Locate the cell with the specified text and output its (X, Y) center coordinate. 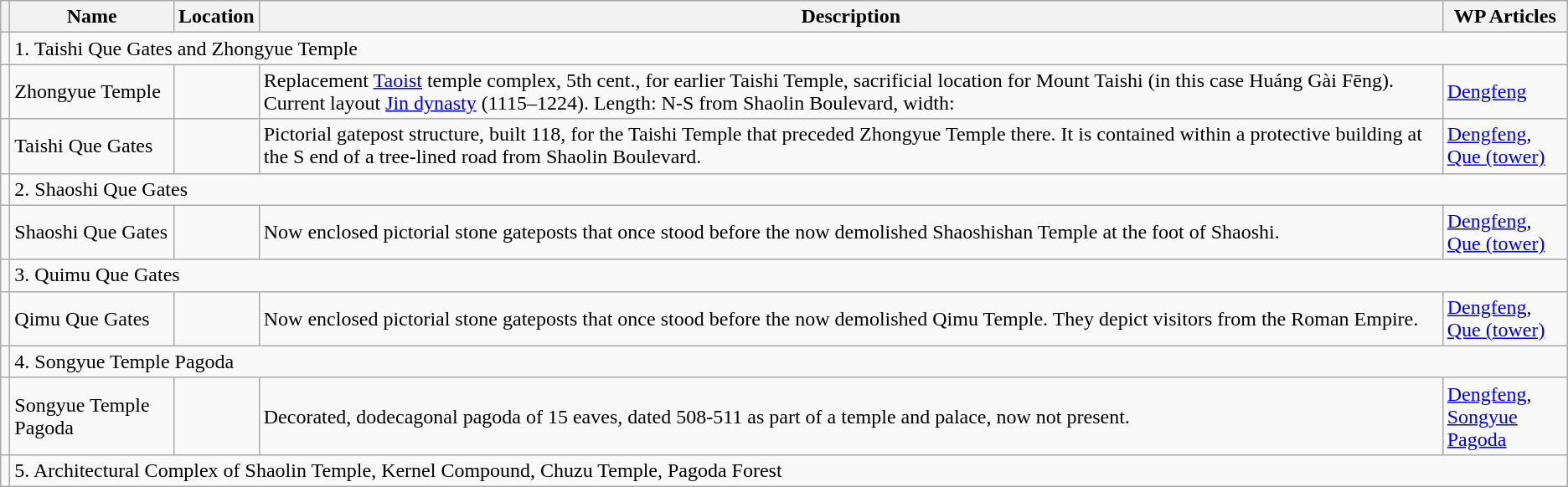
Shaoshi Que Gates (92, 233)
Dengfeng,Songyue Pagoda (1504, 416)
Now enclosed pictorial stone gateposts that once stood before the now demolished Qimu Temple. They depict visitors from the Roman Empire. (851, 318)
Location (216, 17)
Dengfeng (1504, 92)
WP Articles (1504, 17)
Songyue Temple Pagoda (92, 416)
Now enclosed pictorial stone gateposts that once stood before the now demolished Shaoshishan Temple at the foot of Shaoshi. (851, 233)
Taishi Que Gates (92, 146)
Description (851, 17)
1. Taishi Que Gates and Zhongyue Temple (789, 49)
Decorated, dodecagonal pagoda of 15 eaves, dated 508-511 as part of a temple and palace, now not present. (851, 416)
5. Architectural Complex of Shaolin Temple, Kernel Compound, Chuzu Temple, Pagoda Forest (789, 470)
Qimu Que Gates (92, 318)
Zhongyue Temple (92, 92)
2. Shaoshi Que Gates (789, 189)
3. Quimu Que Gates (789, 275)
4. Songyue Temple Pagoda (789, 361)
Name (92, 17)
